Return [X, Y] of the center of cell containing provided text 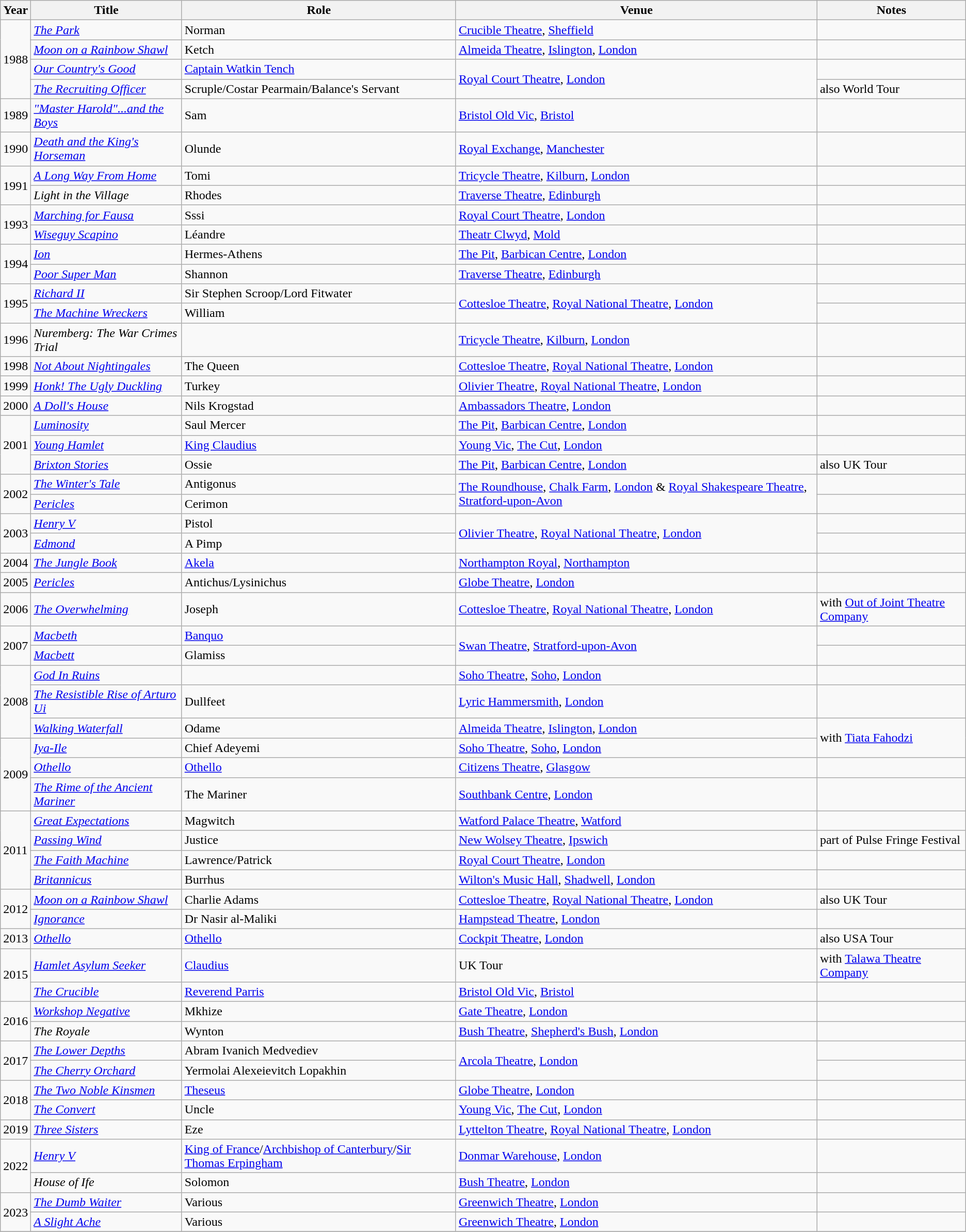
Edmond [106, 543]
Poor Super Man [106, 274]
The Royale [106, 1031]
Abram Ivanich Medvediev [319, 1051]
The Jungle Book [106, 563]
Glamiss [319, 655]
Lawrence/Patrick [319, 860]
Yermolai Alexeievitch Lopakhin [319, 1070]
The Machine Wreckers [106, 313]
Cerimon [319, 504]
Dullfeet [319, 702]
Macbett [106, 655]
2005 [15, 582]
The Mariner [319, 794]
Lyric Hammersmith, London [636, 702]
House of Ife [106, 1182]
Scruple/Costar Pearmain/Balance's Servant [319, 89]
Mkhize [319, 1012]
The Convert [106, 1110]
2001 [15, 445]
Light in the Village [106, 195]
A Slight Ache [106, 1222]
2022 [15, 1165]
Death and the King's Horseman [106, 149]
Banquo [319, 636]
2019 [15, 1129]
The Lower Depths [106, 1051]
Hamlet Asylum Seeker [106, 965]
Antichus/Lysinichus [319, 582]
New Wolsey Theatre, Ipswich [636, 840]
2009 [15, 774]
The Park [106, 30]
Ossie [319, 465]
Great Expectations [106, 821]
Léandre [319, 234]
Swan Theatre, Stratford-upon-Avon [636, 646]
"Master Harold"...and the Boys [106, 116]
with Out of Joint Theatre Company [891, 609]
Richard II [106, 294]
Ambassadors Theatre, London [636, 406]
Nils Krogstad [319, 406]
2007 [15, 646]
1988 [15, 59]
also USA Tour [891, 938]
The Cherry Orchard [106, 1070]
Arcola Theatre, London [636, 1061]
1996 [15, 340]
Royal Exchange, Manchester [636, 149]
Reverend Parris [319, 992]
Odame [319, 728]
Theseus [319, 1090]
Wynton [319, 1031]
Hermes-Athens [319, 254]
2012 [15, 909]
Uncle [319, 1110]
A Long Way From Home [106, 175]
Crucible Theatre, Sheffield [636, 30]
The Overwhelming [106, 609]
Walking Waterfall [106, 728]
A Doll's House [106, 406]
Year [15, 10]
Turkey [319, 386]
Akela [319, 563]
Wilton's Music Hall, Shadwell, London [636, 879]
1998 [15, 366]
Chief Adeyemi [319, 748]
Charlie Adams [319, 899]
Wiseguy Scapino [106, 234]
with Tiata Fahodzi [891, 738]
Not About Nightingales [106, 366]
Gate Theatre, London [636, 1012]
2008 [15, 702]
2006 [15, 609]
Donmar Warehouse, London [636, 1156]
Tomi [319, 175]
Northampton Royal, Northampton [636, 563]
Workshop Negative [106, 1012]
2004 [15, 563]
1999 [15, 386]
2018 [15, 1100]
Dr Nasir al-Maliki [319, 919]
Luminosity [106, 425]
Hampstead Theatre, London [636, 919]
Passing Wind [106, 840]
Antigonus [319, 484]
Cockpit Theatre, London [636, 938]
The Two Noble Kinsmen [106, 1090]
Marching for Fausa [106, 215]
Venue [636, 10]
Honk! The Ugly Duckling [106, 386]
Shannon [319, 274]
1995 [15, 303]
The Rime of the Ancient Mariner [106, 794]
Bush Theatre, Shepherd's Bush, London [636, 1031]
Title [106, 10]
2000 [15, 406]
Iya-Ile [106, 748]
Bush Theatre, London [636, 1182]
Captain Watkin Tench [319, 69]
2016 [15, 1021]
2002 [15, 494]
1991 [15, 185]
The Winter's Tale [106, 484]
Pistol [319, 523]
Magwitch [319, 821]
2003 [15, 533]
Ignorance [106, 919]
part of Pulse Fringe Festival [891, 840]
The Crucible [106, 992]
Ketch [319, 50]
Solomon [319, 1182]
The Dumb Waiter [106, 1202]
God In Ruins [106, 675]
Young Hamlet [106, 445]
William [319, 313]
2017 [15, 1061]
2023 [15, 1212]
Sssi [319, 215]
Sir Stephen Scroop/Lord Fitwater [319, 294]
Southbank Centre, London [636, 794]
Nuremberg: The War Crimes Trial [106, 340]
Brixton Stories [106, 465]
A Pimp [319, 543]
King Claudius [319, 445]
Norman [319, 30]
Sam [319, 116]
2015 [15, 975]
with Talawa Theatre Company [891, 965]
Notes [891, 10]
The Faith Machine [106, 860]
UK Tour [636, 965]
The Queen [319, 366]
1994 [15, 264]
Burrhus [319, 879]
also World Tour [891, 89]
Eze [319, 1129]
Joseph [319, 609]
Rhodes [319, 195]
Role [319, 10]
Citizens Theatre, Glasgow [636, 767]
1990 [15, 149]
The Resistible Rise of Arturo Ui [106, 702]
King of France/Archbishop of Canterbury/Sir Thomas Erpingham [319, 1156]
Three Sisters [106, 1129]
2011 [15, 850]
The Roundhouse, Chalk Farm, London & Royal Shakespeare Theatre, Stratford-upon-Avon [636, 494]
Saul Mercer [319, 425]
Theatr Clwyd, Mold [636, 234]
Macbeth [106, 636]
Justice [319, 840]
2013 [15, 938]
Claudius [319, 965]
Britannicus [106, 879]
Ion [106, 254]
Our Country's Good [106, 69]
1989 [15, 116]
1993 [15, 225]
Lyttelton Theatre, Royal National Theatre, London [636, 1129]
Olunde [319, 149]
Watford Palace Theatre, Watford [636, 821]
The Recruiting Officer [106, 89]
